Find where the given text appears and provide that cell's center as [x, y] coordinate. 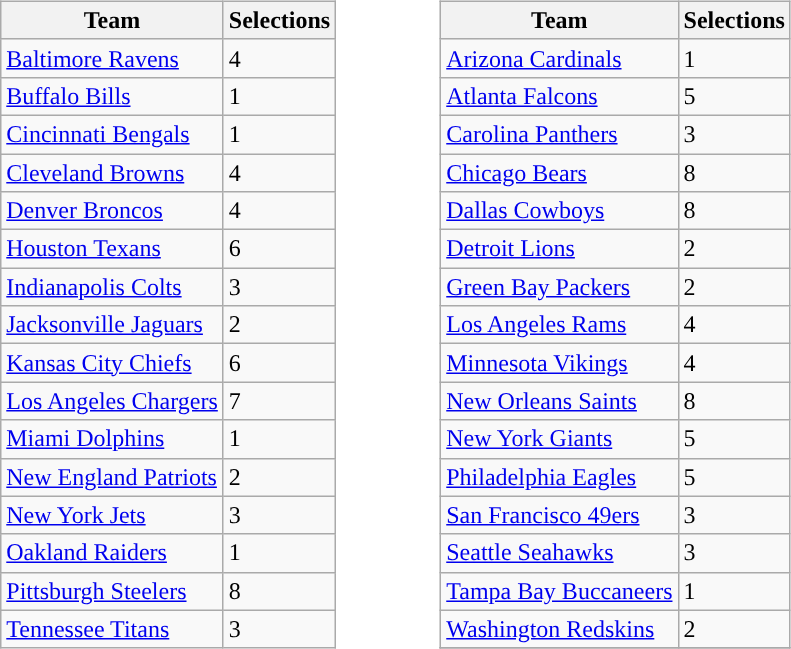
Houston Texans [112, 249]
Cleveland Browns [112, 173]
San Francisco 49ers [560, 515]
New England Patriots [112, 477]
Miami Dolphins [112, 439]
Philadelphia Eagles [560, 477]
7 [279, 401]
Minnesota Vikings [560, 363]
Seattle Seahawks [560, 553]
New York Giants [560, 439]
Oakland Raiders [112, 553]
Washington Redskins [560, 629]
Cincinnati Bengals [112, 134]
Detroit Lions [560, 249]
Kansas City Chiefs [112, 363]
New York Jets [112, 515]
Los Angeles Chargers [112, 401]
Indianapolis Colts [112, 287]
Green Bay Packers [560, 287]
Dallas Cowboys [560, 211]
Tampa Bay Buccaneers [560, 591]
Pittsburgh Steelers [112, 591]
Denver Broncos [112, 211]
Jacksonville Jaguars [112, 325]
Baltimore Ravens [112, 58]
Chicago Bears [560, 173]
Buffalo Bills [112, 96]
Tennessee Titans [112, 629]
New Orleans Saints [560, 401]
Carolina Panthers [560, 134]
Arizona Cardinals [560, 58]
Atlanta Falcons [560, 96]
Los Angeles Rams [560, 325]
